Determine the (X, Y) coordinate at the center of the cell enclosing the given text.  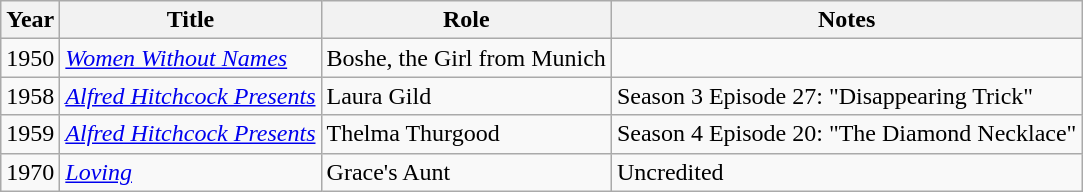
Women Without Names (190, 58)
Title (190, 20)
Thelma Thurgood (466, 134)
Year (30, 20)
Loving (190, 172)
Season 3 Episode 27: "Disappearing Trick" (846, 96)
1958 (30, 96)
Role (466, 20)
Laura Gild (466, 96)
Grace's Aunt (466, 172)
1959 (30, 134)
Boshe, the Girl from Munich (466, 58)
Uncredited (846, 172)
Notes (846, 20)
Season 4 Episode 20: "The Diamond Necklace" (846, 134)
1970 (30, 172)
1950 (30, 58)
